Capture the cell that displays the provided text and extract its (x, y) central coordinate. 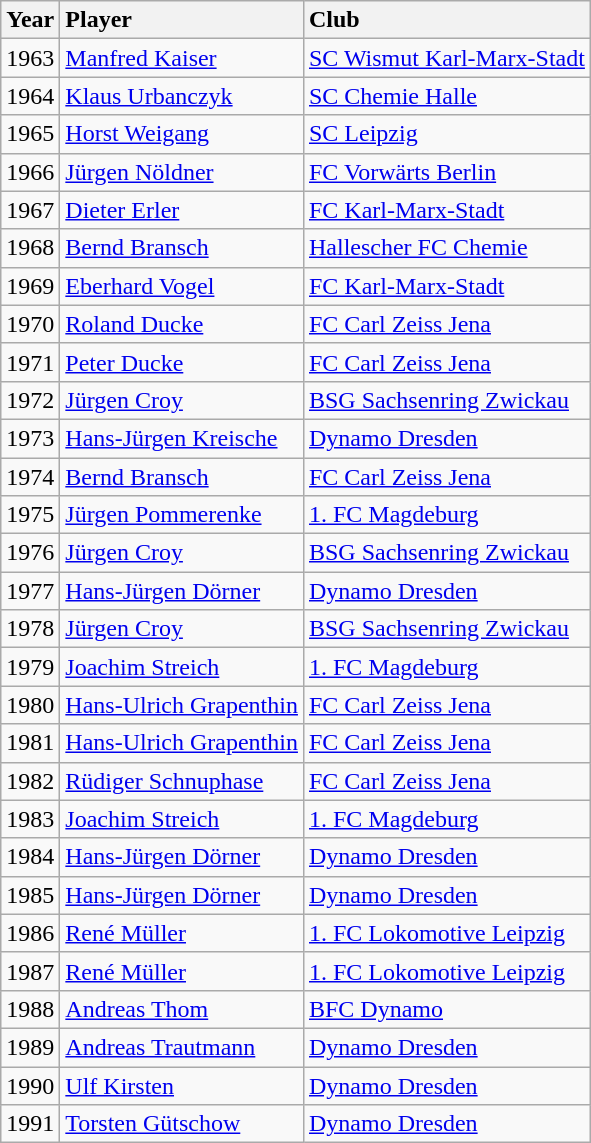
1968 (30, 248)
1988 (30, 1009)
BFC Dynamo (446, 1009)
1971 (30, 362)
Dieter Erler (182, 210)
Year (30, 20)
SC Chemie Halle (446, 96)
Rüdiger Schnuphase (182, 781)
1977 (30, 591)
1982 (30, 781)
Eberhard Vogel (182, 286)
1983 (30, 819)
SC Leipzig (446, 134)
1979 (30, 667)
Hans-Jürgen Kreische (182, 438)
1966 (30, 172)
1976 (30, 553)
Klaus Urbanczyk (182, 96)
1980 (30, 705)
1965 (30, 134)
1963 (30, 58)
Torsten Gütschow (182, 1124)
1972 (30, 400)
SC Wismut Karl-Marx-Stadt (446, 58)
1970 (30, 324)
1975 (30, 515)
1991 (30, 1124)
1973 (30, 438)
1974 (30, 477)
1964 (30, 96)
Horst Weigang (182, 134)
1985 (30, 895)
1989 (30, 1047)
1981 (30, 743)
Jürgen Pommerenke (182, 515)
Ulf Kirsten (182, 1085)
Club (446, 20)
1969 (30, 286)
Jürgen Nöldner (182, 172)
1986 (30, 933)
Andreas Thom (182, 1009)
Andreas Trautmann (182, 1047)
Hallescher FC Chemie (446, 248)
FC Vorwärts Berlin (446, 172)
Manfred Kaiser (182, 58)
1978 (30, 629)
1967 (30, 210)
Peter Ducke (182, 362)
1990 (30, 1085)
Player (182, 20)
Roland Ducke (182, 324)
1984 (30, 857)
1987 (30, 971)
